Output the (x, y) coordinate of the center of the cell containing the given text.  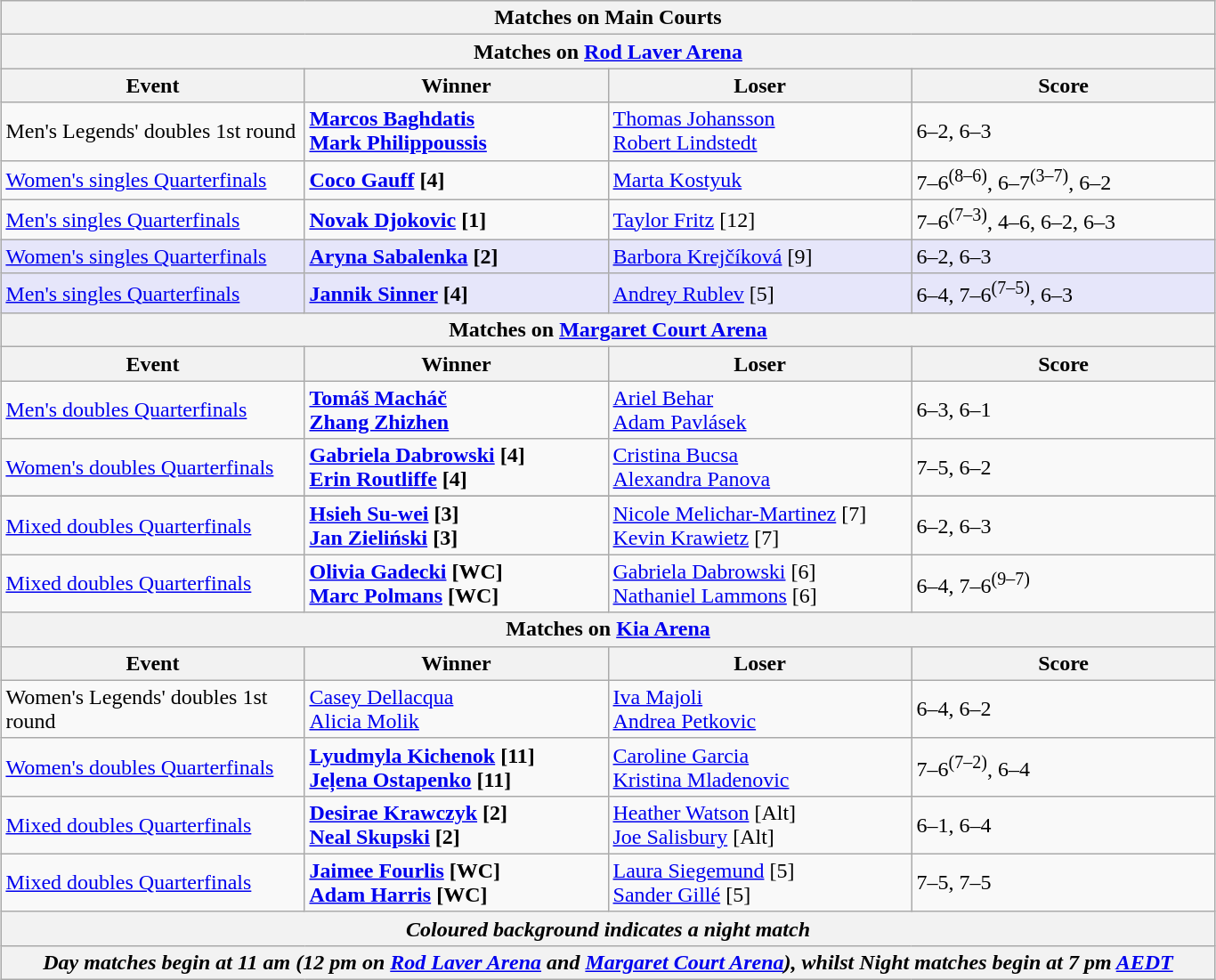
6–4, 6–2 (1063, 709)
Caroline Garcia Kristina Mladenovic (760, 767)
Jaimee Fourlis [WC] Adam Harris [WC] (456, 883)
Novak Djokovic [1] (456, 221)
7–6(8–6), 6–7(3–7), 6–2 (1063, 180)
Coloured background indicates a night match (608, 928)
Olivia Gadecki [WC] Marc Polmans [WC] (456, 584)
Matches on Rod Laver Arena (608, 52)
Gabriela Dabrowski [4] Erin Routliffe [4] (456, 468)
Taylor Fritz [12] (760, 221)
6–4, 7–6(9–7) (1063, 584)
Coco Gauff [4] (456, 180)
7–5, 7–5 (1063, 883)
6–3, 6–1 (1063, 409)
Laura Siegemund [5] Sander Gillé [5] (760, 883)
Lyudmyla Kichenok [11] Jeļena Ostapenko [11] (456, 767)
Matches on Margaret Court Arena (608, 330)
Heather Watson [Alt] Joe Salisbury [Alt] (760, 824)
Marcos Baghdatis Mark Philippoussis (456, 132)
7–6(7–2), 6–4 (1063, 767)
Men's doubles Quarterfinals (153, 409)
Andrey Rublev [5] (760, 294)
Aryna Sabalenka [2] (456, 256)
Barbora Krejčíková [9] (760, 256)
Desirae Krawczyk [2] Neal Skupski [2] (456, 824)
Marta Kostyuk (760, 180)
Women's Legends' doubles 1st round (153, 709)
Thomas Johansson Robert Lindstedt (760, 132)
Cristina Bucsa Alexandra Panova (760, 468)
Men's Legends' doubles 1st round (153, 132)
Casey Dellacqua Alicia Molik (456, 709)
Iva Majoli Andrea Petkovic (760, 709)
Tomáš Macháč Zhang Zhizhen (456, 409)
Nicole Melichar-Martinez [7] Kevin Krawietz [7] (760, 525)
Day matches begin at 11 am (12 pm on Rod Laver Arena and Margaret Court Arena), whilst Night matches begin at 7 pm AEDT (608, 963)
6–1, 6–4 (1063, 824)
7–6(7–3), 4–6, 6–2, 6–3 (1063, 221)
Matches on Main Courts (608, 18)
Jannik Sinner [4] (456, 294)
6–4, 7–6(7–5), 6–3 (1063, 294)
7–5, 6–2 (1063, 468)
Matches on Kia Arena (608, 629)
Hsieh Su-wei [3] Jan Zieliński [3] (456, 525)
Ariel Behar Adam Pavlásek (760, 409)
Gabriela Dabrowski [6] Nathaniel Lammons [6] (760, 584)
